For the text-containing cell, return its midpoint in [X, Y] coordinate format. 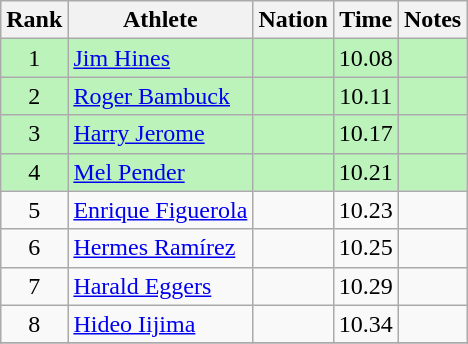
Rank [34, 20]
6 [34, 248]
Athlete [160, 20]
10.23 [366, 210]
5 [34, 210]
Jim Hines [160, 58]
Harald Eggers [160, 286]
1 [34, 58]
10.21 [366, 172]
10.11 [366, 96]
2 [34, 96]
4 [34, 172]
Time [366, 20]
Harry Jerome [160, 134]
Enrique Figuerola [160, 210]
Notes [432, 20]
Nation [293, 20]
Hermes Ramírez [160, 248]
10.34 [366, 324]
Hideo Iijima [160, 324]
8 [34, 324]
10.17 [366, 134]
10.08 [366, 58]
7 [34, 286]
10.29 [366, 286]
Roger Bambuck [160, 96]
Mel Pender [160, 172]
3 [34, 134]
10.25 [366, 248]
